Return the (x, y) coordinate for the center point of the cell that contains the specified text.  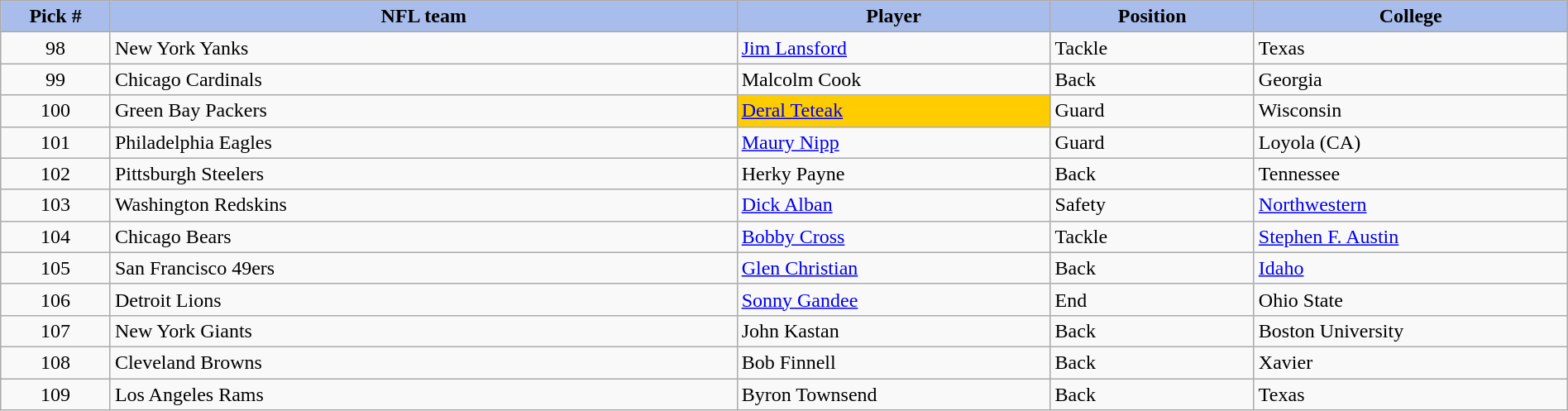
Idaho (1411, 268)
Bobby Cross (893, 237)
100 (56, 111)
Tennessee (1411, 174)
Cleveland Browns (423, 362)
NFL team (423, 17)
Georgia (1411, 79)
College (1411, 17)
103 (56, 205)
New York Giants (423, 331)
Loyola (CA) (1411, 142)
Deral Teteak (893, 111)
99 (56, 79)
Sonny Gandee (893, 299)
Glen Christian (893, 268)
Byron Townsend (893, 394)
109 (56, 394)
Los Angeles Rams (423, 394)
104 (56, 237)
98 (56, 48)
Dick Alban (893, 205)
New York Yanks (423, 48)
Philadelphia Eagles (423, 142)
Green Bay Packers (423, 111)
Malcolm Cook (893, 79)
Detroit Lions (423, 299)
Stephen F. Austin (1411, 237)
102 (56, 174)
Xavier (1411, 362)
John Kastan (893, 331)
San Francisco 49ers (423, 268)
Washington Redskins (423, 205)
Position (1152, 17)
Player (893, 17)
Herky Payne (893, 174)
Wisconsin (1411, 111)
Chicago Cardinals (423, 79)
101 (56, 142)
Ohio State (1411, 299)
Safety (1152, 205)
106 (56, 299)
Bob Finnell (893, 362)
Chicago Bears (423, 237)
Northwestern (1411, 205)
Boston University (1411, 331)
Maury Nipp (893, 142)
Pick # (56, 17)
108 (56, 362)
107 (56, 331)
End (1152, 299)
105 (56, 268)
Pittsburgh Steelers (423, 174)
Jim Lansford (893, 48)
